Identify which cell holds the provided text, then report its [X, Y] central coordinate. 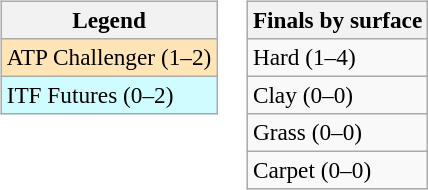
Clay (0–0) [337, 95]
Finals by surface [337, 20]
ITF Futures (0–2) [108, 95]
Carpet (0–0) [337, 171]
Hard (1–4) [337, 57]
ATP Challenger (1–2) [108, 57]
Legend [108, 20]
Grass (0–0) [337, 133]
